Search for the cell housing the specified text and yield its (x, y) center coordinate. 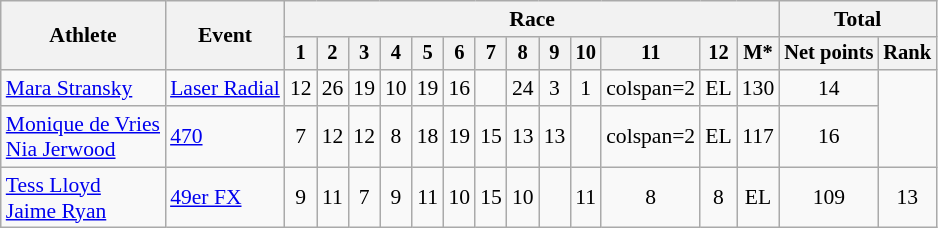
470 (225, 136)
Net points (828, 54)
Rank (907, 54)
Mara Stransky (83, 88)
6 (459, 54)
Total (858, 19)
Laser Radial (225, 88)
M* (758, 54)
5 (428, 54)
130 (758, 88)
109 (828, 198)
Tess LloydJaime Ryan (83, 198)
14 (828, 88)
24 (523, 88)
Race (532, 19)
26 (333, 88)
2 (333, 54)
Athlete (83, 36)
Monique de VriesNia Jerwood (83, 136)
Event (225, 36)
49er FX (225, 198)
18 (428, 136)
117 (758, 136)
4 (396, 54)
